From the cell containing the given text, extract its center point as (x, y) coordinate. 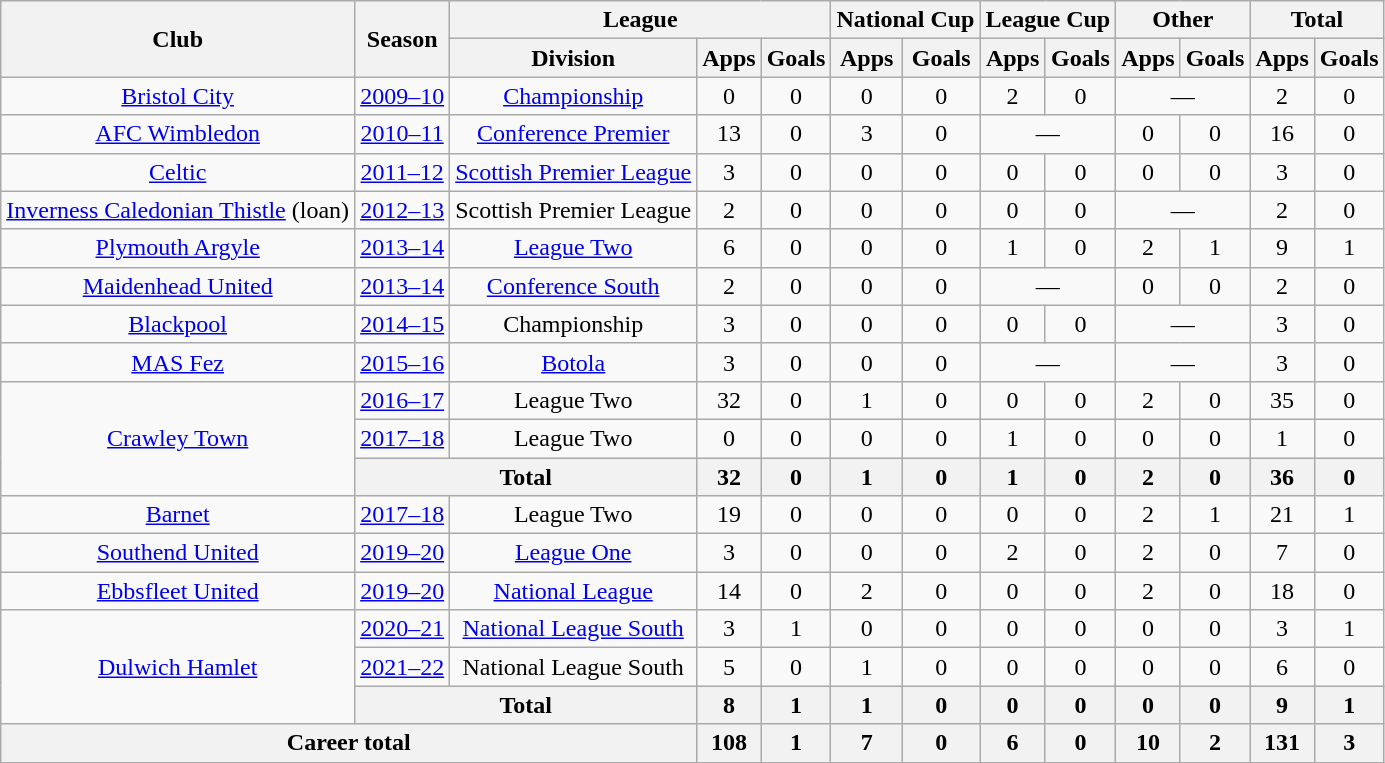
League (640, 20)
2021–22 (402, 667)
MAS Fez (178, 362)
2009–10 (402, 96)
Club (178, 39)
2016–17 (402, 400)
Inverness Caledonian Thistle (loan) (178, 210)
Conference Premier (574, 134)
5 (729, 667)
National Cup (906, 20)
Crawley Town (178, 438)
36 (1282, 477)
8 (729, 705)
2014–15 (402, 324)
16 (1282, 134)
Conference South (574, 286)
2010–11 (402, 134)
13 (729, 134)
Career total (349, 743)
Ebbsfleet United (178, 591)
35 (1282, 400)
Division (574, 58)
Bristol City (178, 96)
19 (729, 515)
Other (1183, 20)
18 (1282, 591)
2012–13 (402, 210)
Plymouth Argyle (178, 248)
Celtic (178, 172)
108 (729, 743)
Dulwich Hamlet (178, 667)
Maidenhead United (178, 286)
League One (574, 553)
21 (1282, 515)
14 (729, 591)
Botola (574, 362)
2020–21 (402, 629)
10 (1148, 743)
League Cup (1048, 20)
National League (574, 591)
AFC Wimbledon (178, 134)
Blackpool (178, 324)
131 (1282, 743)
Southend United (178, 553)
2011–12 (402, 172)
Barnet (178, 515)
2015–16 (402, 362)
Season (402, 39)
